Find where the given text appears and provide that cell's center as [X, Y] coordinate. 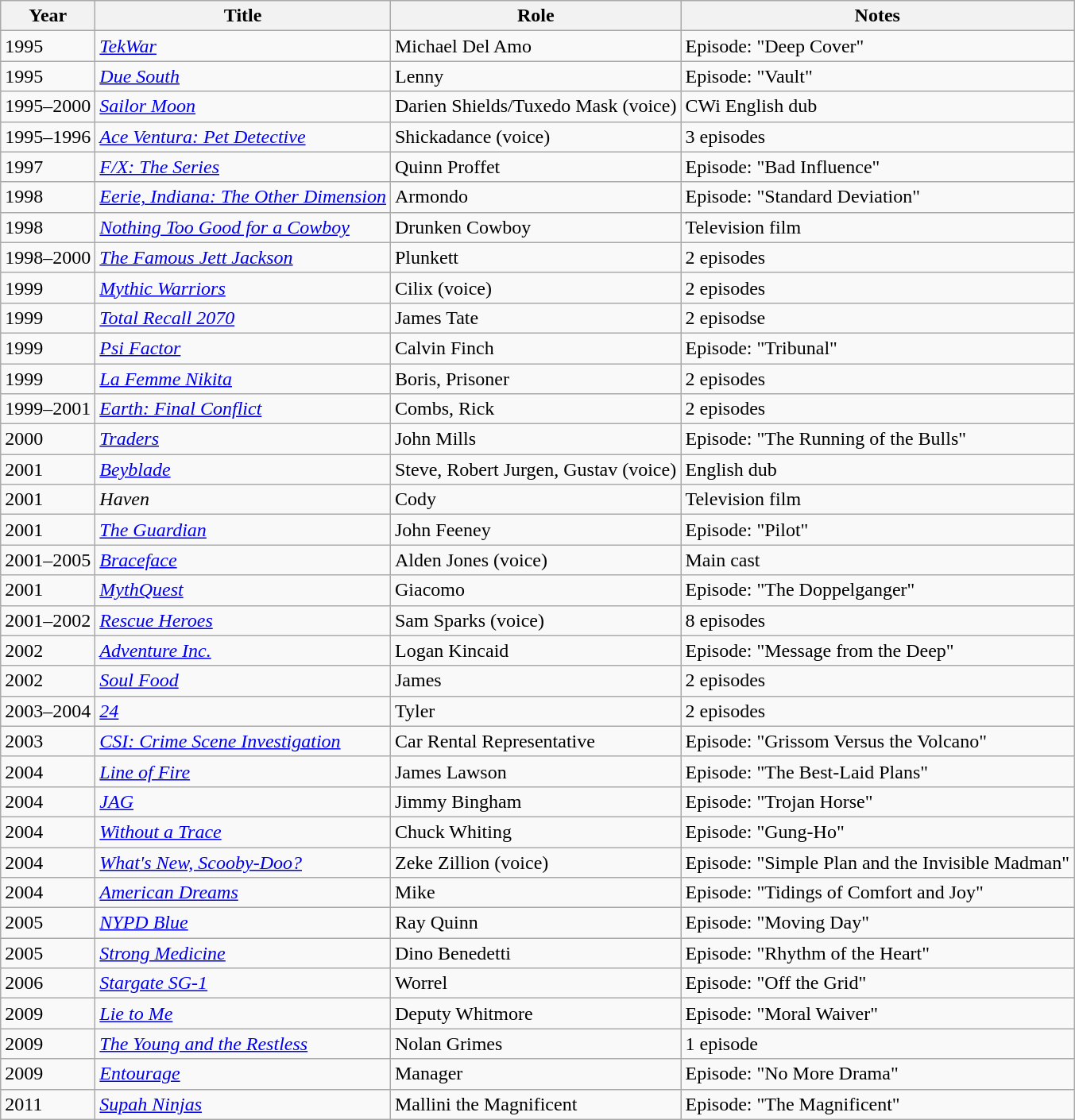
James Lawson [536, 771]
Armondo [536, 197]
Episode: "Moral Waiver" [877, 1014]
Episode: "Message from the Deep" [877, 651]
Episode: "Tribunal" [877, 348]
Nothing Too Good for a Cowboy [243, 227]
Year [48, 16]
Episode: "The Running of the Bulls" [877, 439]
Episode: "Bad Influence" [877, 167]
Traders [243, 439]
The Guardian [243, 530]
Rescue Heroes [243, 620]
Chuck Whiting [536, 832]
American Dreams [243, 893]
Lie to Me [243, 1014]
Episode: "Deep Cover" [877, 46]
Nolan Grimes [536, 1044]
Episode: "Trojan Horse" [877, 801]
Episode: "Tidings of Comfort and Joy" [877, 893]
2003 [48, 741]
Lenny [536, 76]
Ray Quinn [536, 923]
Adventure Inc. [243, 651]
James Tate [536, 318]
Jimmy Bingham [536, 801]
Michael Del Amo [536, 46]
Notes [877, 16]
Mike [536, 893]
Eerie, Indiana: The Other Dimension [243, 197]
TekWar [243, 46]
Episode: "Pilot" [877, 530]
1995–2000 [48, 106]
Without a Trace [243, 832]
Entourage [243, 1074]
Episode: "Gung-Ho" [877, 832]
JAG [243, 801]
Mythic Warriors [243, 288]
English dub [877, 469]
Combs, Rick [536, 409]
Episode: "Vault" [877, 76]
Episode: "Moving Day" [877, 923]
The Famous Jett Jackson [243, 257]
Shickadance (voice) [536, 137]
1999–2001 [48, 409]
2003–2004 [48, 711]
Total Recall 2070 [243, 318]
Supah Ninjas [243, 1104]
Dino Benedetti [536, 953]
NYPD Blue [243, 923]
Episode: "Standard Deviation" [877, 197]
Calvin Finch [536, 348]
John Mills [536, 439]
Deputy Whitmore [536, 1014]
Stargate SG-1 [243, 983]
The Young and the Restless [243, 1044]
Plunkett [536, 257]
Episode: "Rhythm of the Heart" [877, 953]
Due South [243, 76]
Main cast [877, 560]
Episode: "Simple Plan and the Invisible Madman" [877, 862]
1998–2000 [48, 257]
Worrel [536, 983]
Giacomo [536, 590]
John Feeney [536, 530]
Braceface [243, 560]
2000 [48, 439]
3 episodes [877, 137]
2 episodse [877, 318]
Beyblade [243, 469]
Cody [536, 500]
James [536, 681]
Quinn Proffet [536, 167]
Zeke Zillion (voice) [536, 862]
Sailor Moon [243, 106]
1995–1996 [48, 137]
What's New, Scooby-Doo? [243, 862]
Strong Medicine [243, 953]
Episode: "No More Drama" [877, 1074]
Sam Sparks (voice) [536, 620]
Boris, Prisoner [536, 379]
Darien Shields/Tuxedo Mask (voice) [536, 106]
Mallini the Magnificent [536, 1104]
Line of Fire [243, 771]
Cilix (voice) [536, 288]
Episode: "Off the Grid" [877, 983]
Car Rental Representative [536, 741]
La Femme Nikita [243, 379]
2011 [48, 1104]
Haven [243, 500]
2001–2005 [48, 560]
2006 [48, 983]
CSI: Crime Scene Investigation [243, 741]
CWi English dub [877, 106]
Soul Food [243, 681]
1 episode [877, 1044]
Episode: "The Doppelganger" [877, 590]
24 [243, 711]
Role [536, 16]
Episode: "The Magnificent" [877, 1104]
MythQuest [243, 590]
8 episodes [877, 620]
F/X: The Series [243, 167]
Earth: Final Conflict [243, 409]
Episode: "Grissom Versus the Volcano" [877, 741]
1997 [48, 167]
Ace Ventura: Pet Detective [243, 137]
Episode: "The Best-Laid Plans" [877, 771]
Alden Jones (voice) [536, 560]
Tyler [536, 711]
Title [243, 16]
Logan Kincaid [536, 651]
Drunken Cowboy [536, 227]
Psi Factor [243, 348]
Manager [536, 1074]
Steve, Robert Jurgen, Gustav (voice) [536, 469]
2001–2002 [48, 620]
